Pinpoint the cell where the given text exists, returning its [x, y] midpoint coordinate. 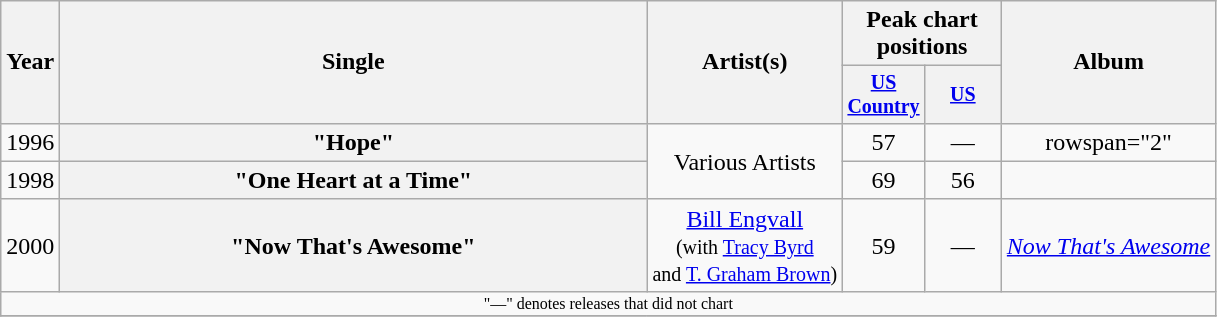
59 [884, 245]
57 [884, 142]
Artist(s) [745, 62]
Single [354, 62]
69 [884, 180]
US Country [884, 94]
US [962, 94]
1998 [30, 180]
Bill Engvall(with Tracy Byrdand T. Graham Brown) [745, 245]
Various Artists [745, 161]
Peak chartpositions [922, 34]
rowspan="2" [1108, 142]
1996 [30, 142]
"—" denotes releases that did not chart [608, 303]
Now That's Awesome [1108, 245]
56 [962, 180]
Year [30, 62]
"One Heart at a Time" [354, 180]
2000 [30, 245]
Album [1108, 62]
"Now That's Awesome" [354, 245]
"Hope" [354, 142]
